Provide the [x, y] coordinate of the cell's center where the given text is located.  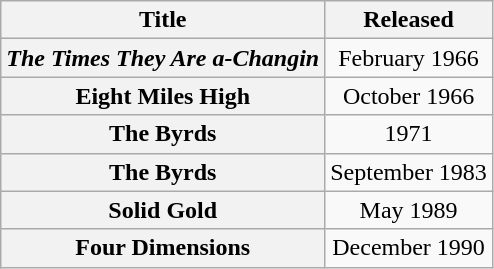
Title [163, 20]
Released [409, 20]
Eight Miles High [163, 96]
October 1966 [409, 96]
December 1990 [409, 248]
Four Dimensions [163, 248]
The Times They Are a-Changin [163, 58]
1971 [409, 134]
May 1989 [409, 210]
Solid Gold [163, 210]
February 1966 [409, 58]
September 1983 [409, 172]
